Detect which cell encompasses the target text, then output its (x, y) center coordinate. 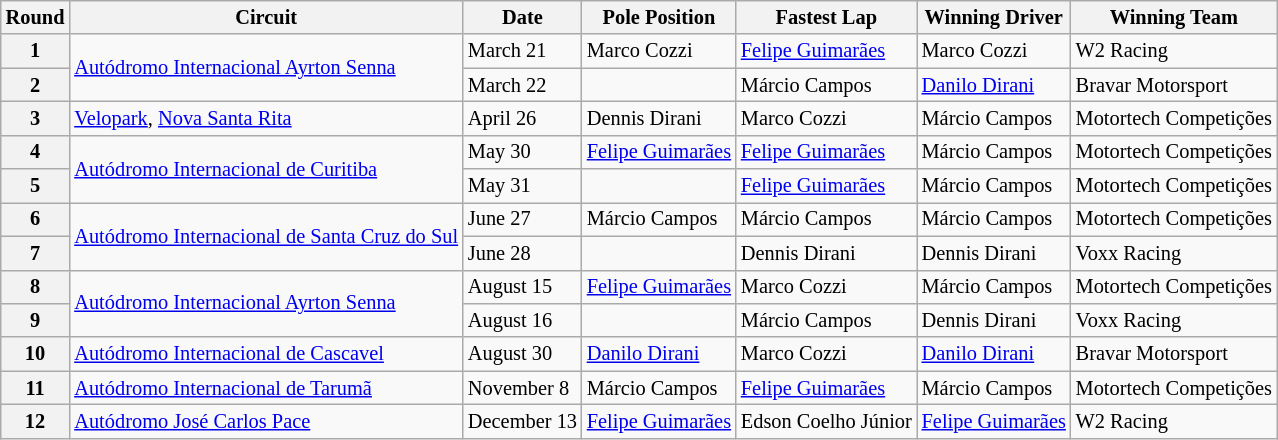
Autódromo Internacional de Santa Cruz do Sul (266, 236)
April 26 (522, 118)
August 30 (522, 354)
December 13 (522, 421)
Winning Driver (994, 17)
12 (36, 421)
June 27 (522, 219)
8 (36, 287)
Pole Position (659, 17)
Round (36, 17)
Edson Coelho Júnior (826, 421)
2 (36, 85)
August 15 (522, 287)
6 (36, 219)
11 (36, 388)
Circuit (266, 17)
1 (36, 51)
3 (36, 118)
March 22 (522, 85)
May 30 (522, 152)
10 (36, 354)
Winning Team (1174, 17)
Autódromo José Carlos Pace (266, 421)
5 (36, 186)
Autódromo Internacional de Cascavel (266, 354)
June 28 (522, 253)
7 (36, 253)
November 8 (522, 388)
Fastest Lap (826, 17)
Velopark, Nova Santa Rita (266, 118)
Autódromo Internacional de Curitiba (266, 168)
Autódromo Internacional de Tarumã (266, 388)
August 16 (522, 320)
9 (36, 320)
4 (36, 152)
May 31 (522, 186)
Date (522, 17)
March 21 (522, 51)
